Output the [X, Y] coordinate of the center of the cell containing the given text.  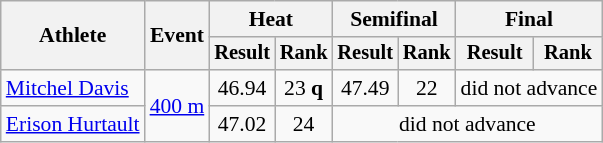
Mitchel Davis [73, 88]
47.49 [365, 88]
46.94 [242, 88]
Semifinal [394, 19]
Erison Hurtault [73, 124]
47.02 [242, 124]
22 [427, 88]
Heat [270, 19]
23 q [304, 88]
Event [178, 36]
Athlete [73, 36]
400 m [178, 106]
24 [304, 124]
Final [530, 19]
